Return [X, Y] of the center of cell containing provided text 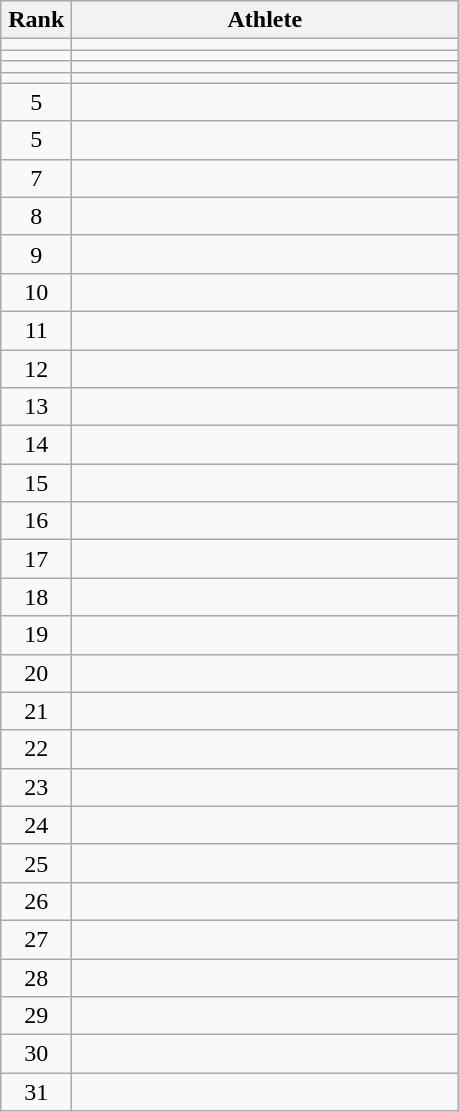
8 [36, 216]
27 [36, 939]
28 [36, 977]
18 [36, 597]
Rank [36, 20]
17 [36, 559]
31 [36, 1092]
30 [36, 1054]
14 [36, 445]
11 [36, 330]
20 [36, 673]
19 [36, 635]
29 [36, 1016]
12 [36, 369]
Athlete [265, 20]
24 [36, 825]
15 [36, 483]
25 [36, 863]
26 [36, 901]
16 [36, 521]
21 [36, 711]
23 [36, 787]
10 [36, 292]
13 [36, 407]
9 [36, 254]
7 [36, 178]
22 [36, 749]
